Capture the cell that displays the provided text and extract its (X, Y) central coordinate. 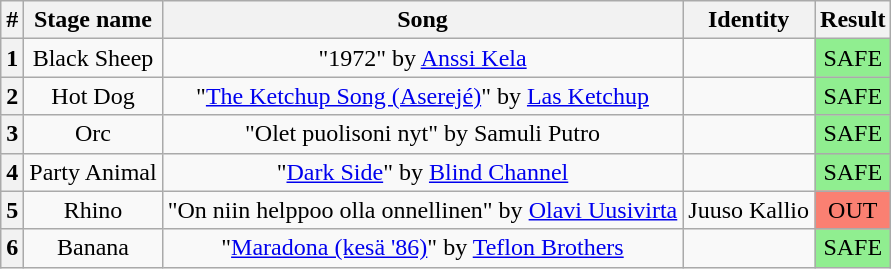
"The Ketchup Song (Aserejé)" by Las Ketchup (422, 96)
3 (12, 134)
"1972" by Anssi Kela (422, 58)
Stage name (93, 20)
4 (12, 172)
"Dark Side" by Blind Channel (422, 172)
Result (853, 20)
# (12, 20)
5 (12, 210)
1 (12, 58)
OUT (853, 210)
Party Animal (93, 172)
Hot Dog (93, 96)
Identity (749, 20)
Black Sheep (93, 58)
Song (422, 20)
Juuso Kallio (749, 210)
Banana (93, 248)
2 (12, 96)
"On niin helppoo olla onnellinen" by Olavi Uusivirta (422, 210)
6 (12, 248)
Orc (93, 134)
"Olet puolisoni nyt" by Samuli Putro (422, 134)
"Maradona (kesä '86)" by Teflon Brothers (422, 248)
Rhino (93, 210)
